From the cell containing the given text, extract its center point as [X, Y] coordinate. 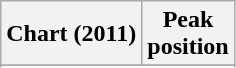
Peakposition [188, 34]
Chart (2011) [72, 34]
